Determine the (x, y) coordinate at the center of the cell enclosing the given text.  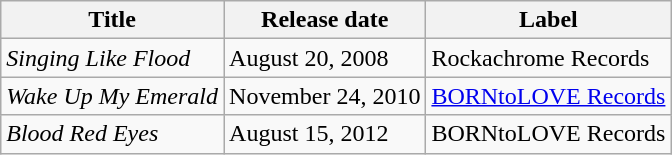
Blood Red Eyes (112, 134)
August 15, 2012 (325, 134)
Rockachrome Records (548, 58)
Singing Like Flood (112, 58)
August 20, 2008 (325, 58)
Title (112, 20)
November 24, 2010 (325, 96)
Release date (325, 20)
Label (548, 20)
Wake Up My Emerald (112, 96)
